Return [X, Y] of the center of cell containing provided text 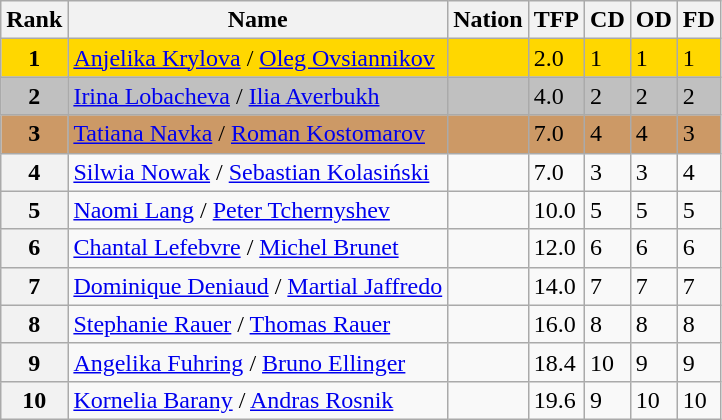
Chantal Lefebvre / Michel Brunet [258, 248]
Name [258, 20]
10.0 [556, 210]
18.4 [556, 362]
Dominique Deniaud / Martial Jaffredo [258, 286]
TFP [556, 20]
Tatiana Navka / Roman Kostomarov [258, 134]
Kornelia Barany / Andras Rosnik [258, 400]
Irina Lobacheva / Ilia Averbukh [258, 96]
19.6 [556, 400]
Angelika Fuhring / Bruno Ellinger [258, 362]
Silwia Nowak / Sebastian Kolasiński [258, 172]
FD [698, 20]
14.0 [556, 286]
12.0 [556, 248]
CD [608, 20]
Nation [488, 20]
4.0 [556, 96]
Stephanie Rauer / Thomas Rauer [258, 324]
16.0 [556, 324]
Anjelika Krylova / Oleg Ovsiannikov [258, 58]
Rank [34, 20]
2.0 [556, 58]
Naomi Lang / Peter Tchernyshev [258, 210]
OD [654, 20]
